Return the [X, Y] coordinate for the center point of the cell that contains the specified text.  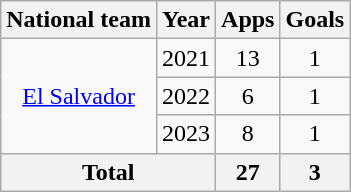
Year [186, 20]
8 [248, 134]
3 [315, 172]
Goals [315, 20]
El Salvador [79, 96]
Apps [248, 20]
6 [248, 96]
13 [248, 58]
2022 [186, 96]
Total [108, 172]
2023 [186, 134]
27 [248, 172]
National team [79, 20]
2021 [186, 58]
